Find where the given text appears and provide that cell's center as [X, Y] coordinate. 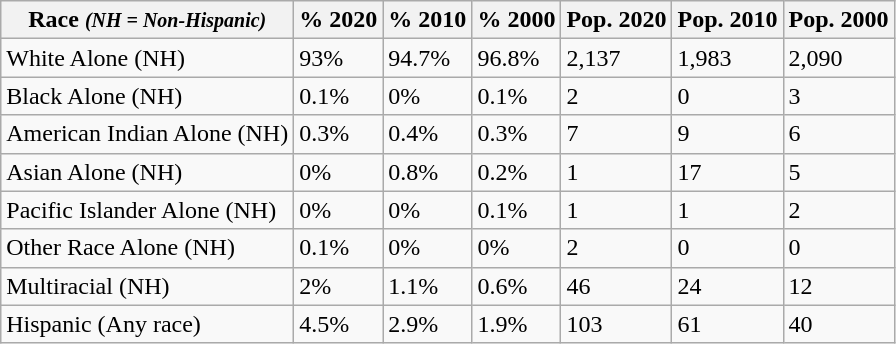
Pop. 2010 [728, 20]
Hispanic (Any race) [148, 324]
2,137 [616, 58]
61 [728, 324]
93% [338, 58]
0.6% [516, 286]
7 [616, 134]
White Alone (NH) [148, 58]
Black Alone (NH) [148, 96]
% 2000 [516, 20]
2% [338, 286]
1.1% [428, 286]
Pacific Islander Alone (NH) [148, 210]
American Indian Alone (NH) [148, 134]
Asian Alone (NH) [148, 172]
46 [616, 286]
94.7% [428, 58]
24 [728, 286]
1.9% [516, 324]
0.8% [428, 172]
6 [838, 134]
103 [616, 324]
9 [728, 134]
% 2010 [428, 20]
40 [838, 324]
0.4% [428, 134]
5 [838, 172]
Pop. 2020 [616, 20]
12 [838, 286]
0.2% [516, 172]
% 2020 [338, 20]
3 [838, 96]
Pop. 2000 [838, 20]
17 [728, 172]
4.5% [338, 324]
Other Race Alone (NH) [148, 248]
96.8% [516, 58]
Multiracial (NH) [148, 286]
2,090 [838, 58]
2.9% [428, 324]
1,983 [728, 58]
Race (NH = Non-Hispanic) [148, 20]
